For the text-containing cell, return its midpoint in (x, y) coordinate format. 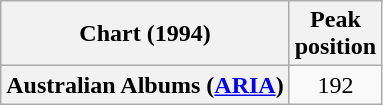
192 (335, 85)
Australian Albums (ARIA) (145, 85)
Chart (1994) (145, 34)
Peakposition (335, 34)
